Find where the given text appears and provide that cell's center as [X, Y] coordinate. 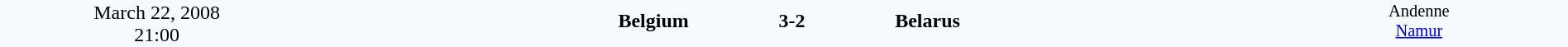
AndenneNamur [1419, 23]
Belgium [501, 21]
Belarus [1082, 21]
March 22, 200821:00 [157, 23]
3-2 [791, 21]
